Determine the [x, y] coordinate at the center of the cell enclosing the given text.  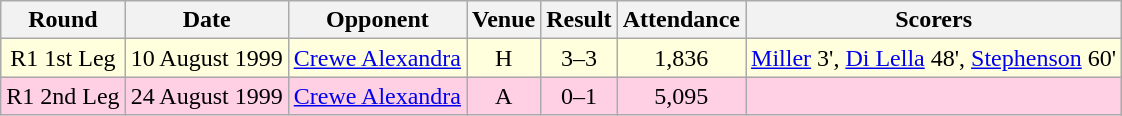
A [504, 96]
3–3 [579, 58]
R1 2nd Leg [63, 96]
24 August 1999 [206, 96]
1,836 [681, 58]
H [504, 58]
Opponent [377, 20]
Date [206, 20]
Attendance [681, 20]
Venue [504, 20]
Miller 3', Di Lella 48', Stephenson 60' [934, 58]
0–1 [579, 96]
5,095 [681, 96]
R1 1st Leg [63, 58]
10 August 1999 [206, 58]
Result [579, 20]
Round [63, 20]
Scorers [934, 20]
